From the cell containing the given text, extract its center point as (X, Y) coordinate. 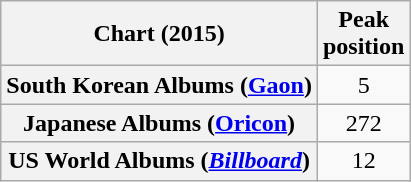
5 (363, 85)
Chart (2015) (160, 34)
Peakposition (363, 34)
US World Albums (Billboard) (160, 161)
272 (363, 123)
Japanese Albums (Oricon) (160, 123)
12 (363, 161)
South Korean Albums (Gaon) (160, 85)
